Pinpoint the cell where the given text exists, returning its [x, y] midpoint coordinate. 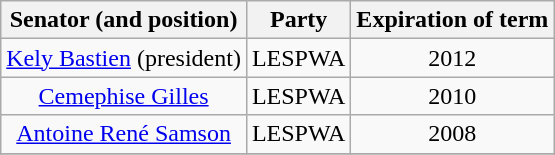
2010 [452, 96]
Antoine René Samson [124, 134]
Expiration of term [452, 20]
Party [298, 20]
2008 [452, 134]
Kely Bastien (president) [124, 58]
Cemephise Gilles [124, 96]
Senator (and position) [124, 20]
2012 [452, 58]
